Scan for the cell matching the given text and deliver its [x, y] coordinate at center. 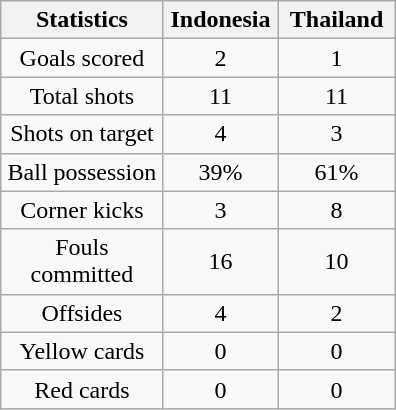
Fouls committed [82, 262]
Goals scored [82, 58]
61% [337, 172]
Statistics [82, 20]
16 [220, 262]
10 [337, 262]
Total shots [82, 96]
Shots on target [82, 134]
Thailand [337, 20]
Ball possession [82, 172]
Corner kicks [82, 210]
1 [337, 58]
39% [220, 172]
Offsides [82, 313]
Red cards [82, 389]
Yellow cards [82, 351]
8 [337, 210]
Indonesia [220, 20]
